Scan for the cell matching the given text and deliver its [X, Y] coordinate at center. 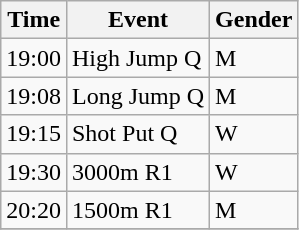
High Jump Q [138, 58]
19:30 [34, 172]
Gender [254, 20]
Event [138, 20]
19:00 [34, 58]
Time [34, 20]
20:20 [34, 210]
19:08 [34, 96]
Shot Put Q [138, 134]
19:15 [34, 134]
3000m R1 [138, 172]
1500m R1 [138, 210]
Long Jump Q [138, 96]
